Search for the cell housing the specified text and yield its [x, y] center coordinate. 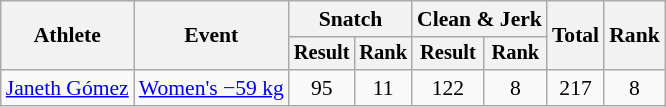
11 [383, 88]
Janeth Gómez [68, 88]
Athlete [68, 36]
Women's −59 kg [212, 88]
Event [212, 36]
Total [576, 36]
Snatch [350, 19]
Clean & Jerk [480, 19]
217 [576, 88]
122 [448, 88]
95 [322, 88]
